Scan for the cell matching the given text and deliver its [X, Y] coordinate at center. 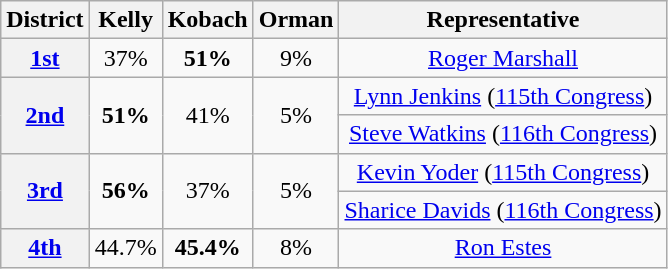
Sharice Davids (116th Congress) [503, 210]
Orman [296, 20]
District [45, 20]
45.4% [208, 248]
8% [296, 248]
41% [208, 115]
Roger Marshall [503, 58]
Lynn Jenkins (115th Congress) [503, 96]
Representative [503, 20]
Steve Watkins (116th Congress) [503, 134]
1st [45, 58]
56% [126, 191]
9% [296, 58]
44.7% [126, 248]
3rd [45, 191]
4th [45, 248]
Kobach [208, 20]
Kelly [126, 20]
Kevin Yoder (115th Congress) [503, 172]
Ron Estes [503, 248]
2nd [45, 115]
